Return the [x, y] coordinate for the center point of the cell that contains the specified text.  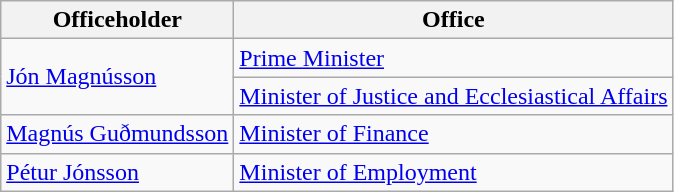
Office [454, 20]
Pétur Jónsson [118, 172]
Minister of Justice and Ecclesiastical Affairs [454, 96]
Minister of Employment [454, 172]
Minister of Finance [454, 134]
Jón Magnússon [118, 77]
Magnús Guðmundsson [118, 134]
Officeholder [118, 20]
Prime Minister [454, 58]
